Identify which cell holds the provided text, then report its (x, y) central coordinate. 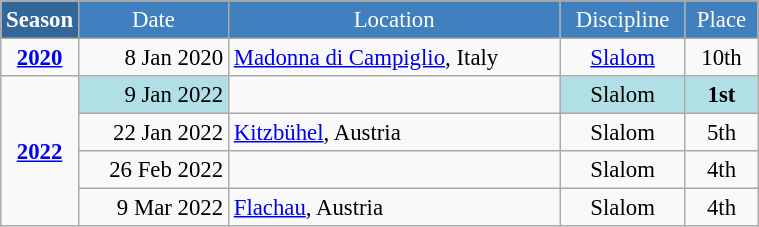
Kitzbühel, Austria (394, 133)
Discipline (623, 20)
Date (153, 20)
Madonna di Campiglio, Italy (394, 58)
9 Jan 2022 (153, 95)
Place (721, 20)
Season (40, 20)
1st (721, 95)
8 Jan 2020 (153, 58)
2022 (40, 151)
Location (394, 20)
9 Mar 2022 (153, 208)
26 Feb 2022 (153, 170)
22 Jan 2022 (153, 133)
5th (721, 133)
10th (721, 58)
Flachau, Austria (394, 208)
2020 (40, 58)
